Determine the (x, y) coordinate at the center of the cell enclosing the given text.  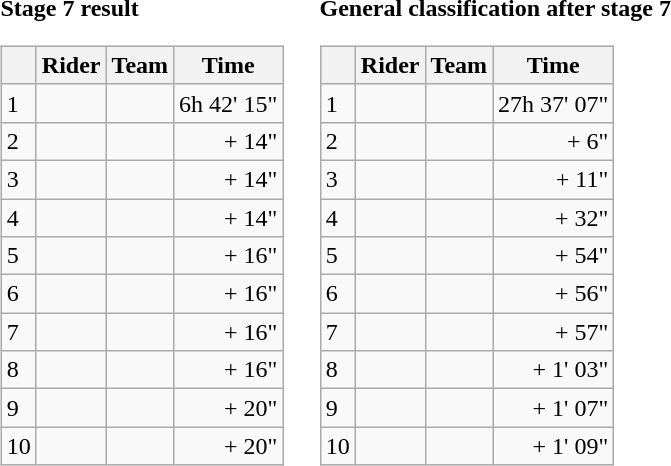
+ 56" (554, 294)
6h 42' 15" (228, 103)
+ 1' 03" (554, 370)
+ 11" (554, 179)
27h 37' 07" (554, 103)
+ 32" (554, 217)
+ 54" (554, 256)
+ 57" (554, 332)
+ 1' 09" (554, 446)
+ 1' 07" (554, 408)
+ 6" (554, 141)
